Identify which cell holds the provided text, then report its (x, y) central coordinate. 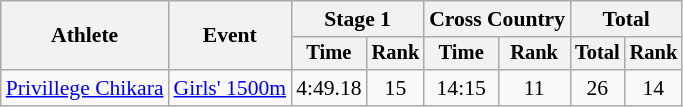
4:49.18 (328, 88)
11 (534, 88)
14:15 (461, 88)
Event (230, 36)
26 (598, 88)
15 (396, 88)
Stage 1 (358, 19)
Cross Country (497, 19)
Athlete (85, 36)
14 (654, 88)
Privillege Chikara (85, 88)
Girls' 1500m (230, 88)
